Return the [X, Y] coordinate for the center point of the cell that contains the specified text.  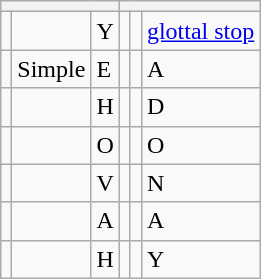
V [105, 183]
Simple [52, 69]
glottal stop [200, 31]
N [200, 183]
E [105, 69]
D [200, 107]
